Detect which cell encompasses the target text, then output its [X, Y] center coordinate. 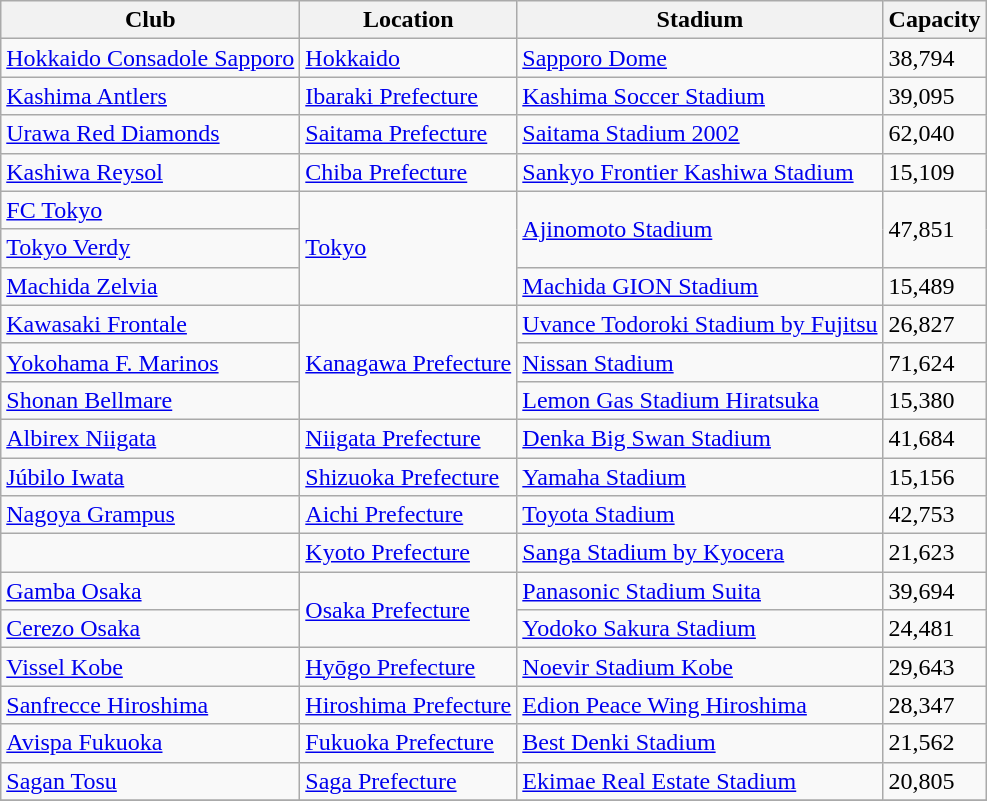
Shizuoka Prefecture [408, 477]
Tokyo [408, 248]
21,562 [934, 743]
Sanga Stadium by Kyocera [700, 553]
Yamaha Stadium [700, 477]
Sankyo Frontier Kashiwa Stadium [700, 172]
Sagan Tosu [150, 781]
41,684 [934, 438]
Stadium [700, 20]
Hiroshima Prefecture [408, 705]
15,109 [934, 172]
Machida GION Stadium [700, 286]
Kyoto Prefecture [408, 553]
15,156 [934, 477]
39,095 [934, 96]
21,623 [934, 553]
Hokkaido Consadole Sapporo [150, 58]
Ekimae Real Estate Stadium [700, 781]
Gamba Osaka [150, 591]
Location [408, 20]
15,489 [934, 286]
38,794 [934, 58]
29,643 [934, 667]
Nissan Stadium [700, 362]
Denka Big Swan Stadium [700, 438]
62,040 [934, 134]
39,694 [934, 591]
15,380 [934, 400]
Urawa Red Diamonds [150, 134]
26,827 [934, 324]
47,851 [934, 229]
Kanagawa Prefecture [408, 362]
Yokohama F. Marinos [150, 362]
Hokkaido [408, 58]
Kawasaki Frontale [150, 324]
Kashiwa Reysol [150, 172]
Saitama Stadium 2002 [700, 134]
Tokyo Verdy [150, 248]
Ibaraki Prefecture [408, 96]
24,481 [934, 629]
Kashima Soccer Stadium [700, 96]
Osaka Prefecture [408, 610]
Edion Peace Wing Hiroshima [700, 705]
Uvance Todoroki Stadium by Fujitsu [700, 324]
Yodoko Sakura Stadium [700, 629]
Saga Prefecture [408, 781]
Chiba Prefecture [408, 172]
Sanfrecce Hiroshima [150, 705]
Shonan Bellmare [150, 400]
Toyota Stadium [700, 515]
Cerezo Osaka [150, 629]
71,624 [934, 362]
Hyōgo Prefecture [408, 667]
42,753 [934, 515]
Sapporo Dome [700, 58]
Noevir Stadium Kobe [700, 667]
Lemon Gas Stadium Hiratsuka [700, 400]
Avispa Fukuoka [150, 743]
Kashima Antlers [150, 96]
Capacity [934, 20]
Panasonic Stadium Suita [700, 591]
20,805 [934, 781]
Albirex Niigata [150, 438]
Fukuoka Prefecture [408, 743]
FC Tokyo [150, 210]
Nagoya Grampus [150, 515]
Vissel Kobe [150, 667]
Club [150, 20]
28,347 [934, 705]
Niigata Prefecture [408, 438]
Machida Zelvia [150, 286]
Best Denki Stadium [700, 743]
Ajinomoto Stadium [700, 229]
Saitama Prefecture [408, 134]
Aichi Prefecture [408, 515]
Júbilo Iwata [150, 477]
